Capture the cell that displays the provided text and extract its (X, Y) central coordinate. 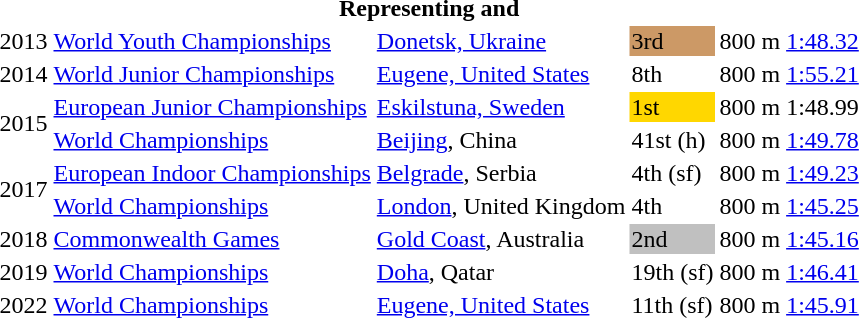
European Junior Championships (212, 107)
Doha, Qatar (501, 272)
World Junior Championships (212, 74)
Eskilstuna, Sweden (501, 107)
4th (sf) (672, 173)
European Indoor Championships (212, 173)
Beijing, China (501, 140)
19th (sf) (672, 272)
Gold Coast, Australia (501, 239)
Donetsk, Ukraine (501, 41)
Belgrade, Serbia (501, 173)
2nd (672, 239)
World Youth Championships (212, 41)
1st (672, 107)
Commonwealth Games (212, 239)
8th (672, 74)
London, United Kingdom (501, 206)
Eugene, United States (501, 74)
41st (h) (672, 140)
3rd (672, 41)
4th (672, 206)
